Search for the cell housing the specified text and yield its [x, y] center coordinate. 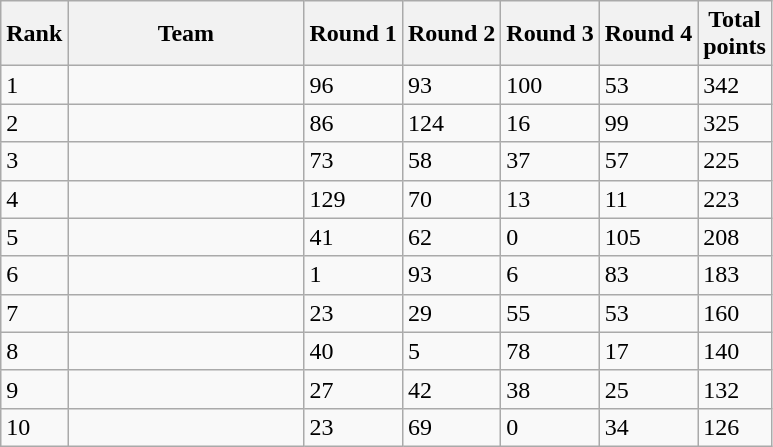
126 [735, 427]
62 [451, 237]
42 [451, 389]
9 [34, 389]
86 [353, 123]
69 [451, 427]
27 [353, 389]
11 [648, 199]
10 [34, 427]
25 [648, 389]
58 [451, 161]
Team [186, 34]
2 [34, 123]
37 [550, 161]
342 [735, 85]
208 [735, 237]
16 [550, 123]
41 [353, 237]
140 [735, 351]
225 [735, 161]
129 [353, 199]
Round 2 [451, 34]
17 [648, 351]
96 [353, 85]
99 [648, 123]
7 [34, 313]
40 [353, 351]
Total points [735, 34]
325 [735, 123]
105 [648, 237]
183 [735, 275]
3 [34, 161]
73 [353, 161]
38 [550, 389]
Rank [34, 34]
83 [648, 275]
78 [550, 351]
100 [550, 85]
160 [735, 313]
8 [34, 351]
4 [34, 199]
70 [451, 199]
Round 1 [353, 34]
124 [451, 123]
55 [550, 313]
34 [648, 427]
132 [735, 389]
Round 4 [648, 34]
13 [550, 199]
29 [451, 313]
Round 3 [550, 34]
57 [648, 161]
223 [735, 199]
